Return the [x, y] coordinate for the center point of the cell that contains the specified text.  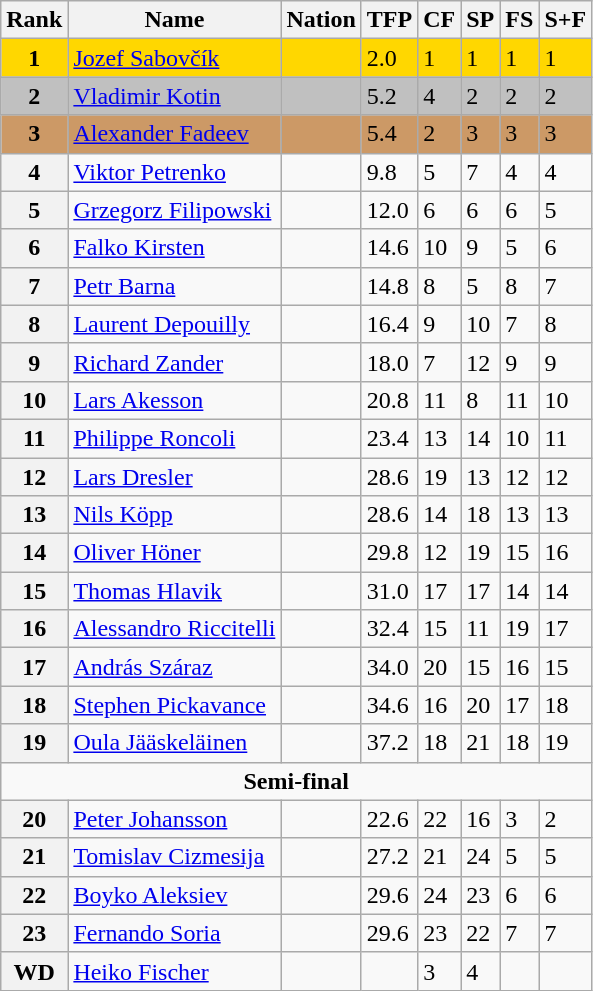
16.4 [389, 324]
FS [520, 20]
27.2 [389, 857]
Lars Akesson [174, 400]
Richard Zander [174, 362]
23.4 [389, 438]
37.2 [389, 743]
Grzegorz Filipowski [174, 210]
Laurent Depouilly [174, 324]
Rank [34, 20]
Lars Dresler [174, 477]
Petr Barna [174, 286]
29.8 [389, 553]
S+F [566, 20]
WD [34, 971]
Tomislav Cizmesija [174, 857]
2.0 [389, 58]
Stephen Pickavance [174, 705]
Peter Johansson [174, 819]
Jozef Sabovčík [174, 58]
9.8 [389, 172]
Heiko Fischer [174, 971]
Falko Kirsten [174, 248]
5.2 [389, 96]
12.0 [389, 210]
31.0 [389, 591]
SP [480, 20]
14.8 [389, 286]
32.4 [389, 629]
Thomas Hlavik [174, 591]
Alexander Fadeev [174, 134]
Vladimir Kotin [174, 96]
Boyko Aleksiev [174, 895]
14.6 [389, 248]
Nils Köpp [174, 515]
Philippe Roncoli [174, 438]
TFP [389, 20]
5.4 [389, 134]
Alessandro Riccitelli [174, 629]
András Száraz [174, 667]
Semi-final [296, 781]
Name [174, 20]
Oliver Höner [174, 553]
Nation [321, 20]
CF [440, 20]
Oula Jääskeläinen [174, 743]
22.6 [389, 819]
34.6 [389, 705]
Viktor Petrenko [174, 172]
Fernando Soria [174, 933]
18.0 [389, 362]
34.0 [389, 667]
20.8 [389, 400]
